Find where the given text appears and provide that cell's center as (x, y) coordinate. 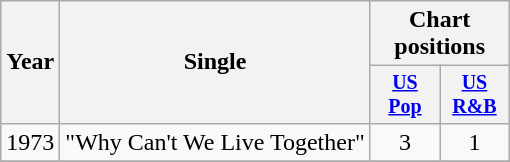
3 (404, 142)
"Why Can't We Live Together" (215, 142)
Single (215, 62)
USPop (404, 94)
Year (30, 62)
1 (474, 142)
1973 (30, 142)
USR&B (474, 94)
Chart positions (440, 34)
